Provide the (X, Y) coordinate of the cell's center where the given text is located.  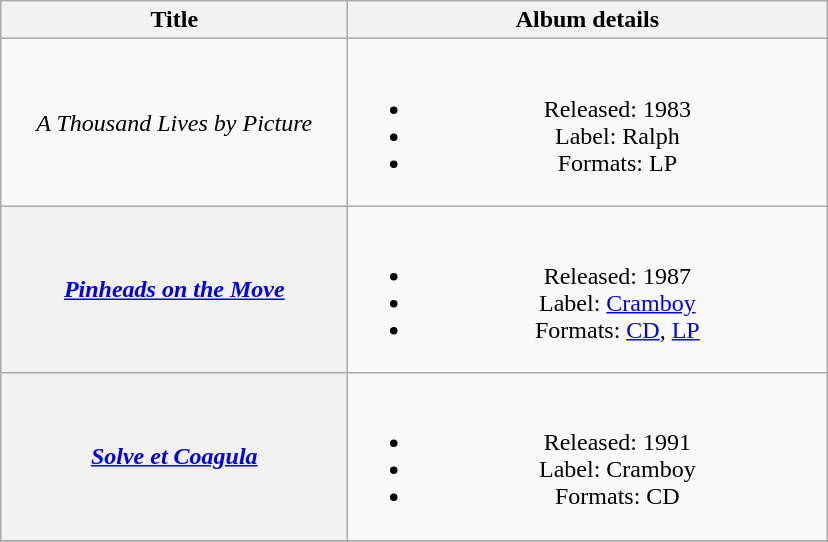
Solve et Coagula (174, 456)
Released: 1991Label: CramboyFormats: CD (588, 456)
A Thousand Lives by Picture (174, 122)
Released: 1983Label: RalphFormats: LP (588, 122)
Title (174, 20)
Pinheads on the Move (174, 290)
Album details (588, 20)
Released: 1987Label: CramboyFormats: CD, LP (588, 290)
